Locate the cell with the specified text and output its (X, Y) center coordinate. 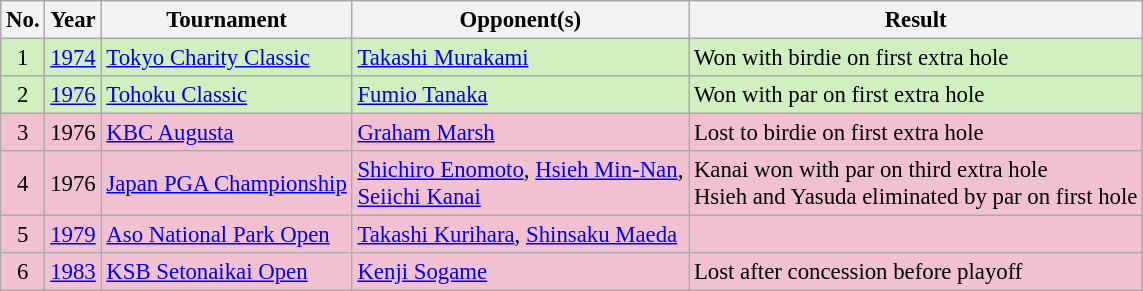
4 (23, 184)
Year (73, 20)
Kanai won with par on third extra holeHsieh and Yasuda eliminated by par on first hole (916, 184)
1 (23, 58)
Takashi Kurihara, Shinsaku Maeda (520, 235)
Japan PGA Championship (226, 184)
Won with par on first extra hole (916, 95)
Won with birdie on first extra hole (916, 58)
1974 (73, 58)
No. (23, 20)
Fumio Tanaka (520, 95)
Aso National Park Open (226, 235)
2 (23, 95)
Graham Marsh (520, 133)
Takashi Murakami (520, 58)
Tokyo Charity Classic (226, 58)
1979 (73, 235)
KBC Augusta (226, 133)
5 (23, 235)
Opponent(s) (520, 20)
Result (916, 20)
Shichiro Enomoto, Hsieh Min-Nan, Seiichi Kanai (520, 184)
Tohoku Classic (226, 95)
Tournament (226, 20)
Lost to birdie on first extra hole (916, 133)
3 (23, 133)
